Search for the cell housing the specified text and yield its (X, Y) center coordinate. 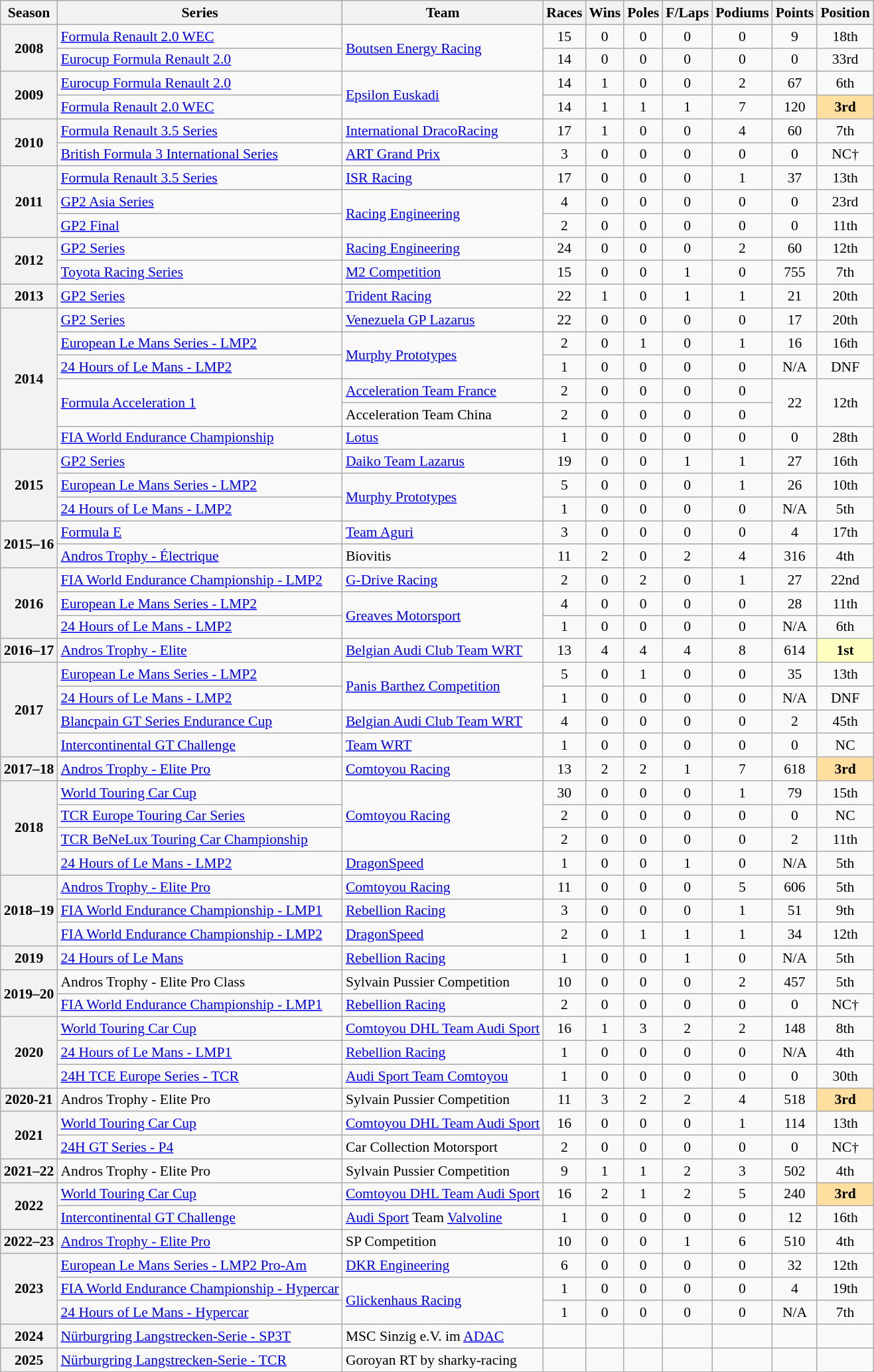
Acceleration Team China (443, 415)
Andros Trophy - Elite Pro Class (199, 982)
British Formula 3 International Series (199, 155)
Team Aguri (443, 533)
24 Hours of Le Mans (199, 958)
2008 (29, 48)
Formula E (199, 533)
2024 (29, 1336)
Races (564, 13)
Audi Sport Team Valvoline (443, 1218)
2010 (29, 142)
Trident Racing (443, 297)
SP Competition (443, 1242)
Points (795, 13)
35 (795, 675)
Venezuela GP Lazarus (443, 320)
TCR BeNeLux Touring Car Championship (199, 840)
Podiums (742, 13)
2023 (29, 1288)
2017 (29, 710)
24 Hours of Le Mans - LMP1 (199, 1053)
2018–19 (29, 910)
Toyota Racing Series (199, 273)
TCR Europe Touring Car Series (199, 816)
ISR Racing (443, 178)
51 (795, 911)
19 (564, 462)
2020-21 (29, 1100)
17th (845, 533)
Andros Trophy - Électrique (199, 557)
2015 (29, 486)
24 (564, 249)
33rd (845, 60)
502 (795, 1171)
2021 (29, 1136)
Audi Sport Team Comtoyou (443, 1076)
2022–23 (29, 1242)
Glickenhaus Racing (443, 1300)
GP2 Final (199, 226)
Poles (643, 13)
2012 (29, 260)
22nd (845, 580)
Greaves Motorsport (443, 616)
120 (795, 107)
24H TCE Europe Series - TCR (199, 1076)
Wins (605, 13)
2009 (29, 96)
15th (845, 793)
Season (29, 13)
MSC Sinzig e.V. im ADAC (443, 1336)
Andros Trophy - Elite (199, 651)
Blancpain GT Series Endurance Cup (199, 722)
26 (795, 486)
M2 Competition (443, 273)
Nürburgring Langstrecken-Serie - SP3T (199, 1336)
Daiko Team Lazarus (443, 462)
148 (795, 1029)
19th (845, 1289)
Boutsen Energy Racing (443, 48)
316 (795, 557)
GP2 Asia Series (199, 202)
Team WRT (443, 746)
FIA World Endurance Championship - Hypercar (199, 1289)
G-Drive Racing (443, 580)
Biovitis (443, 557)
510 (795, 1242)
2011 (29, 202)
10th (845, 486)
755 (795, 273)
DKR Engineering (443, 1265)
2016–17 (29, 651)
30th (845, 1076)
2013 (29, 297)
International DracoRacing (443, 131)
Team (443, 13)
2021–22 (29, 1171)
European Le Mans Series - LMP2 Pro-Am (199, 1265)
1st (845, 651)
606 (795, 887)
2025 (29, 1360)
2020 (29, 1052)
18th (845, 36)
24 Hours of Le Mans - Hypercar (199, 1313)
2016 (29, 604)
FIA World Endurance Championship (199, 438)
9th (845, 911)
2015–16 (29, 544)
2019–20 (29, 994)
21 (795, 297)
2022 (29, 1206)
2017–18 (29, 769)
Epsilon Euskadi (443, 96)
240 (795, 1194)
28th (845, 438)
457 (795, 982)
Car Collection Motorsport (443, 1147)
2019 (29, 958)
8th (845, 1029)
12 (795, 1218)
114 (795, 1124)
30 (564, 793)
37 (795, 178)
34 (795, 935)
Series (199, 13)
79 (795, 793)
Formula Acceleration 1 (199, 402)
45th (845, 722)
8 (742, 651)
28 (795, 604)
24H GT Series - P4 (199, 1147)
Goroyan RT by sharky-racing (443, 1360)
518 (795, 1100)
Position (845, 13)
2014 (29, 379)
Lotus (443, 438)
23rd (845, 202)
32 (795, 1265)
67 (795, 84)
Panis Barthez Competition (443, 686)
618 (795, 769)
Nürburgring Langstrecken-Serie - TCR (199, 1360)
ART Grand Prix (443, 155)
F/Laps (688, 13)
614 (795, 651)
Acceleration Team France (443, 391)
2018 (29, 828)
